Detect which cell encompasses the target text, then output its (X, Y) center coordinate. 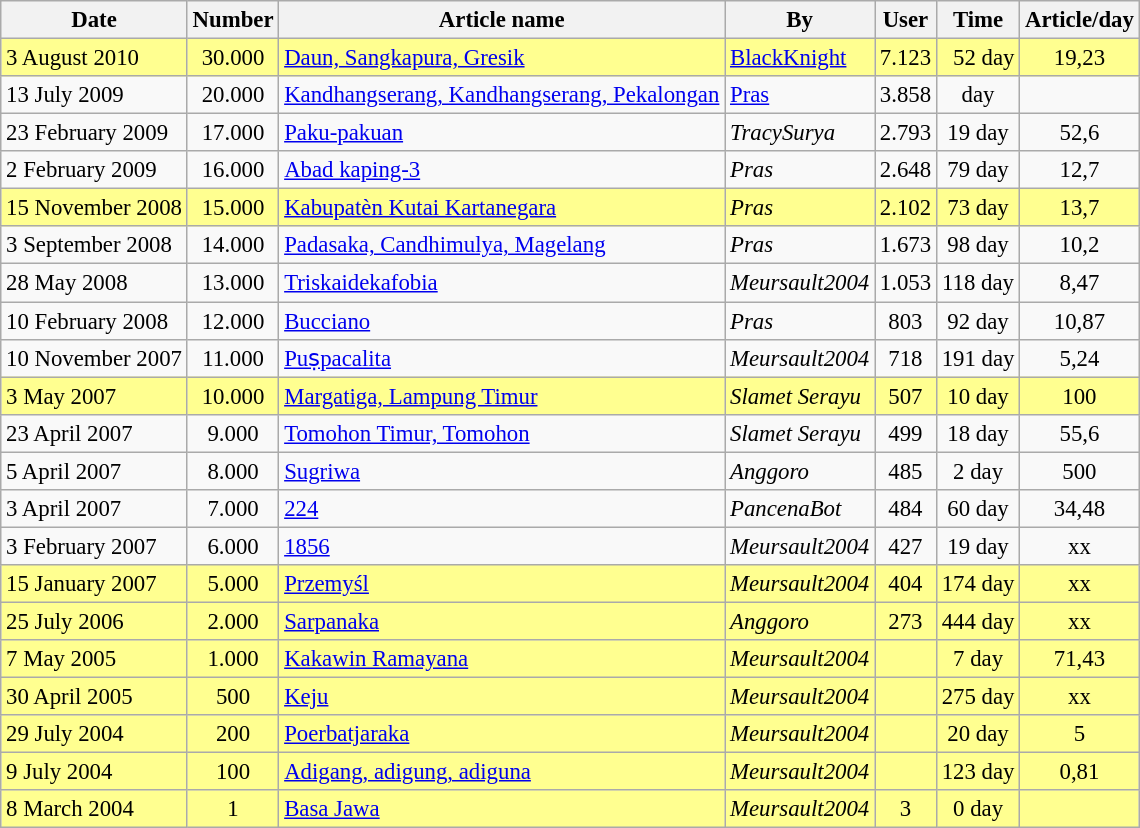
3 February 2007 (94, 546)
73 day (978, 208)
1.053 (905, 283)
273 (905, 621)
23 April 2007 (94, 433)
2.102 (905, 208)
Article name (502, 20)
71,43 (1080, 659)
15 November 2008 (94, 208)
13,7 (1080, 208)
9 July 2004 (94, 772)
Kandhangserang, Kandhangserang, Pekalongan (502, 95)
20 day (978, 734)
day (978, 95)
Date (94, 20)
10,2 (1080, 245)
By (800, 20)
13 July 2009 (94, 95)
10 February 2008 (94, 321)
18 day (978, 433)
12,7 (1080, 170)
444 day (978, 621)
10.000 (233, 396)
718 (905, 358)
34,48 (1080, 509)
507 (905, 396)
427 (905, 546)
5 April 2007 (94, 471)
1.673 (905, 245)
7.123 (905, 58)
92 day (978, 321)
1856 (502, 546)
55,6 (1080, 433)
14.000 (233, 245)
3 (905, 809)
BlackKnight (800, 58)
7 day (978, 659)
12.000 (233, 321)
20.000 (233, 95)
5 (1080, 734)
2 February 2009 (94, 170)
9.000 (233, 433)
Poerbatjaraka (502, 734)
13.000 (233, 283)
7.000 (233, 509)
Padasaka, Candhimulya, Magelang (502, 245)
484 (905, 509)
29 July 2004 (94, 734)
19,23 (1080, 58)
3 April 2007 (94, 509)
16.000 (233, 170)
60 day (978, 509)
8,47 (1080, 283)
0,81 (1080, 772)
Margatiga, Lampung Timur (502, 396)
3 September 2008 (94, 245)
200 (233, 734)
3 May 2007 (94, 396)
Sugriwa (502, 471)
275 day (978, 697)
52 day (978, 58)
17.000 (233, 133)
Sarpanaka (502, 621)
28 May 2008 (94, 283)
499 (905, 433)
Tomohon Timur, Tomohon (502, 433)
7 May 2005 (94, 659)
0 day (978, 809)
Basa Jawa (502, 809)
Przemyśl (502, 584)
TracySurya (800, 133)
1 (233, 809)
Adigang, adigung, adiguna (502, 772)
Keju (502, 697)
118 day (978, 283)
803 (905, 321)
Bucciano (502, 321)
15 January 2007 (94, 584)
Paku-pakuan (502, 133)
11.000 (233, 358)
404 (905, 584)
191 day (978, 358)
23 February 2009 (94, 133)
2 day (978, 471)
10 November 2007 (94, 358)
2.793 (905, 133)
Number (233, 20)
1.000 (233, 659)
15.000 (233, 208)
5,24 (1080, 358)
98 day (978, 245)
3.858 (905, 95)
30.000 (233, 58)
Abad kaping-3 (502, 170)
10,87 (1080, 321)
8.000 (233, 471)
30 April 2005 (94, 697)
174 day (978, 584)
3 August 2010 (94, 58)
79 day (978, 170)
Puṣpacalita (502, 358)
PancenaBot (800, 509)
User (905, 20)
52,6 (1080, 133)
5.000 (233, 584)
Kakawin Ramayana (502, 659)
Triskaidekafobia (502, 283)
10 day (978, 396)
Time (978, 20)
Kabupatèn Kutai Kartanegara (502, 208)
224 (502, 509)
Article/day (1080, 20)
Daun, Sangkapura, Gresik (502, 58)
123 day (978, 772)
6.000 (233, 546)
2.648 (905, 170)
8 March 2004 (94, 809)
2.000 (233, 621)
25 July 2006 (94, 621)
485 (905, 471)
